Identify which cell holds the provided text, then report its [x, y] central coordinate. 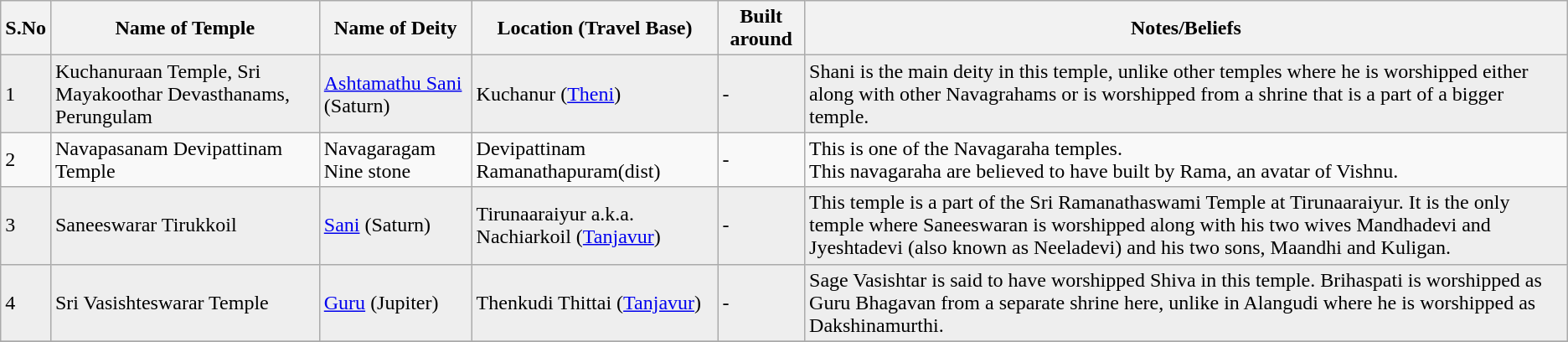
Name of Temple [184, 28]
NavagaragamNine stone [395, 159]
Saneeswarar Tirukkoil [184, 225]
DevipattinamRamanathapuram(dist) [595, 159]
Tirunaaraiyur a.k.a. Nachiarkoil (Tanjavur) [595, 225]
Name of Deity [395, 28]
2 [26, 159]
Location (Travel Base) [595, 28]
Navapasanam Devipattinam Temple [184, 159]
Sri Vasishteswarar Temple [184, 303]
This is one of the Navagaraha temples.This navagaraha are believed to have built by Rama, an avatar of Vishnu. [1186, 159]
3 [26, 225]
Notes/Beliefs [1186, 28]
Built around [761, 28]
S.No [26, 28]
4 [26, 303]
Sani (Saturn) [395, 225]
Kuchanuraan Temple, Sri Mayakoothar Devasthanams, Perungulam [184, 94]
Kuchanur (Theni) [595, 94]
1 [26, 94]
Ashtamathu Sani (Saturn) [395, 94]
Guru (Jupiter) [395, 303]
Thenkudi Thittai (Tanjavur) [595, 303]
